Determine the (x, y) coordinate at the center of the cell enclosing the given text.  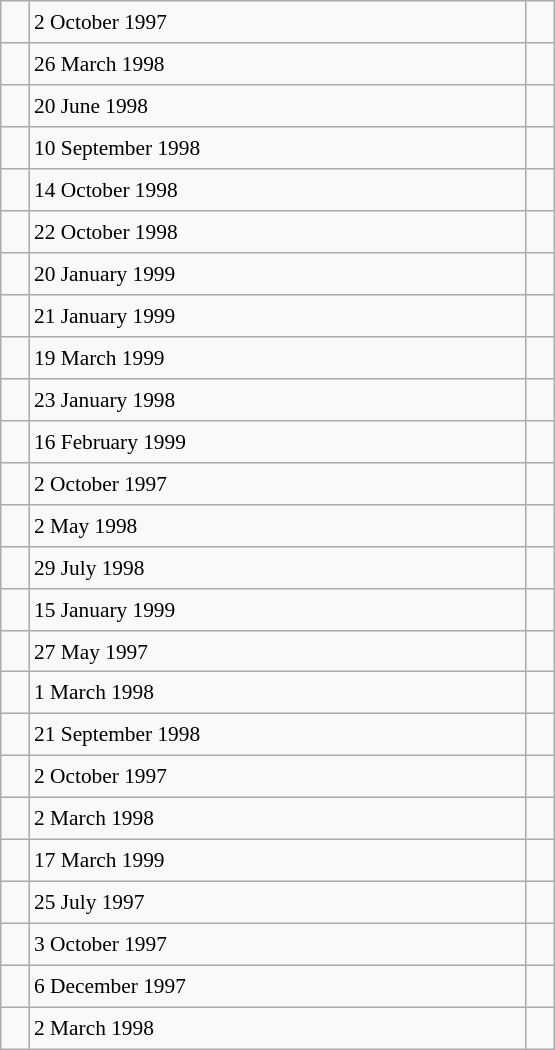
20 June 1998 (278, 106)
17 March 1999 (278, 861)
21 September 1998 (278, 735)
27 May 1997 (278, 651)
1 March 1998 (278, 693)
23 January 1998 (278, 399)
22 October 1998 (278, 232)
26 March 1998 (278, 64)
10 September 1998 (278, 148)
15 January 1999 (278, 609)
6 December 1997 (278, 986)
29 July 1998 (278, 567)
14 October 1998 (278, 190)
16 February 1999 (278, 441)
25 July 1997 (278, 903)
21 January 1999 (278, 316)
19 March 1999 (278, 358)
2 May 1998 (278, 525)
20 January 1999 (278, 274)
3 October 1997 (278, 945)
